Return [X, Y] of the center of cell containing provided text 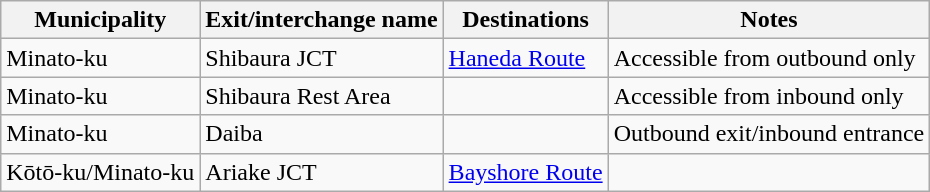
Accessible from outbound only [769, 58]
Accessible from inbound only [769, 96]
Exit/interchange name [322, 20]
Ariake JCT [322, 172]
Bayshore Route [526, 172]
Notes [769, 20]
Shibaura JCT [322, 58]
Outbound exit/inbound entrance [769, 134]
Destinations [526, 20]
Shibaura Rest Area [322, 96]
Kōtō-ku/Minato-ku [100, 172]
Daiba [322, 134]
Haneda Route [526, 58]
Municipality [100, 20]
